Return the (X, Y) coordinate for the center point of the cell that contains the specified text.  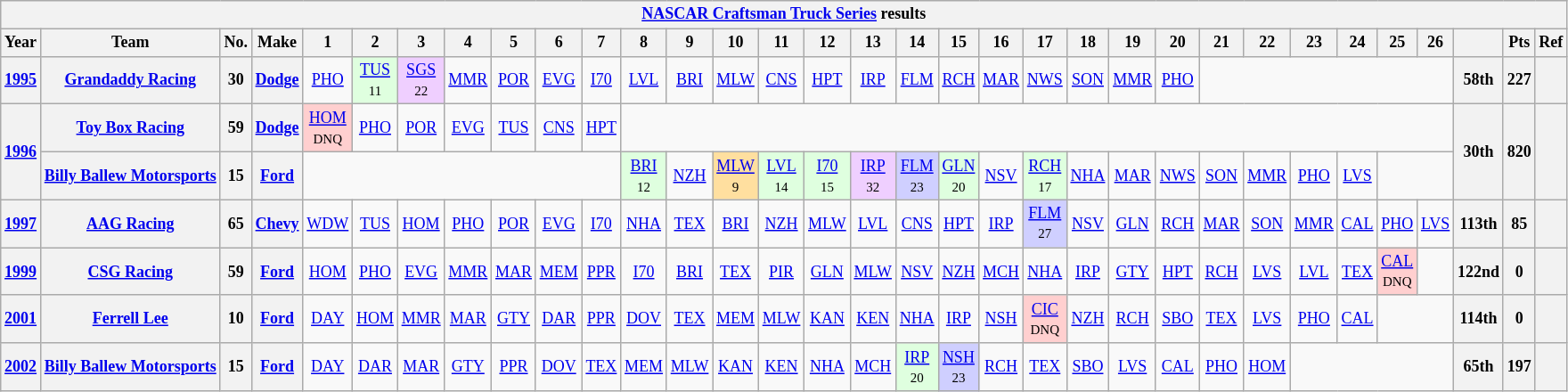
Year (21, 43)
NSH (1001, 319)
227 (1519, 80)
CICDNQ (1044, 319)
2002 (21, 367)
18 (1088, 43)
2001 (21, 319)
114th (1479, 319)
19 (1133, 43)
65th (1479, 367)
NASCAR Craftsman Truck Series results (784, 14)
24 (1358, 43)
TUS11 (376, 80)
I7015 (827, 176)
13 (873, 43)
113th (1479, 224)
65 (235, 224)
30th (1479, 151)
1996 (21, 151)
FLM (917, 80)
MLW9 (736, 176)
GLN20 (959, 176)
WDW (328, 224)
Make (277, 43)
Grandaddy Racing (130, 80)
IRP20 (917, 367)
25 (1397, 43)
23 (1315, 43)
Ref (1551, 43)
1999 (21, 272)
1997 (21, 224)
12 (827, 43)
Chevy (277, 224)
16 (1001, 43)
21 (1221, 43)
8 (644, 43)
NSH23 (959, 367)
1995 (21, 80)
Pts (1519, 43)
58th (1479, 80)
CALDNQ (1397, 272)
IRP32 (873, 176)
122nd (1479, 272)
2 (376, 43)
5 (514, 43)
Ferrell Lee (130, 319)
30 (235, 80)
26 (1436, 43)
CSG Racing (130, 272)
17 (1044, 43)
197 (1519, 367)
No. (235, 43)
820 (1519, 151)
RCH17 (1044, 176)
Team (130, 43)
4 (469, 43)
9 (690, 43)
20 (1178, 43)
PIR (780, 272)
3 (421, 43)
14 (917, 43)
BRI12 (644, 176)
6 (559, 43)
SGS22 (421, 80)
Toy Box Racing (130, 128)
1 (328, 43)
22 (1267, 43)
HOMDNQ (328, 128)
11 (780, 43)
FLM27 (1044, 224)
LVL14 (780, 176)
85 (1519, 224)
7 (601, 43)
AAG Racing (130, 224)
FLM23 (917, 176)
